Extract the (X, Y) coordinate from the center of the cell holding the provided text.  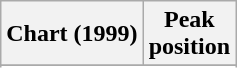
Peakposition (189, 34)
Chart (1999) (72, 34)
